For the text-containing cell, return its midpoint in (X, Y) coordinate format. 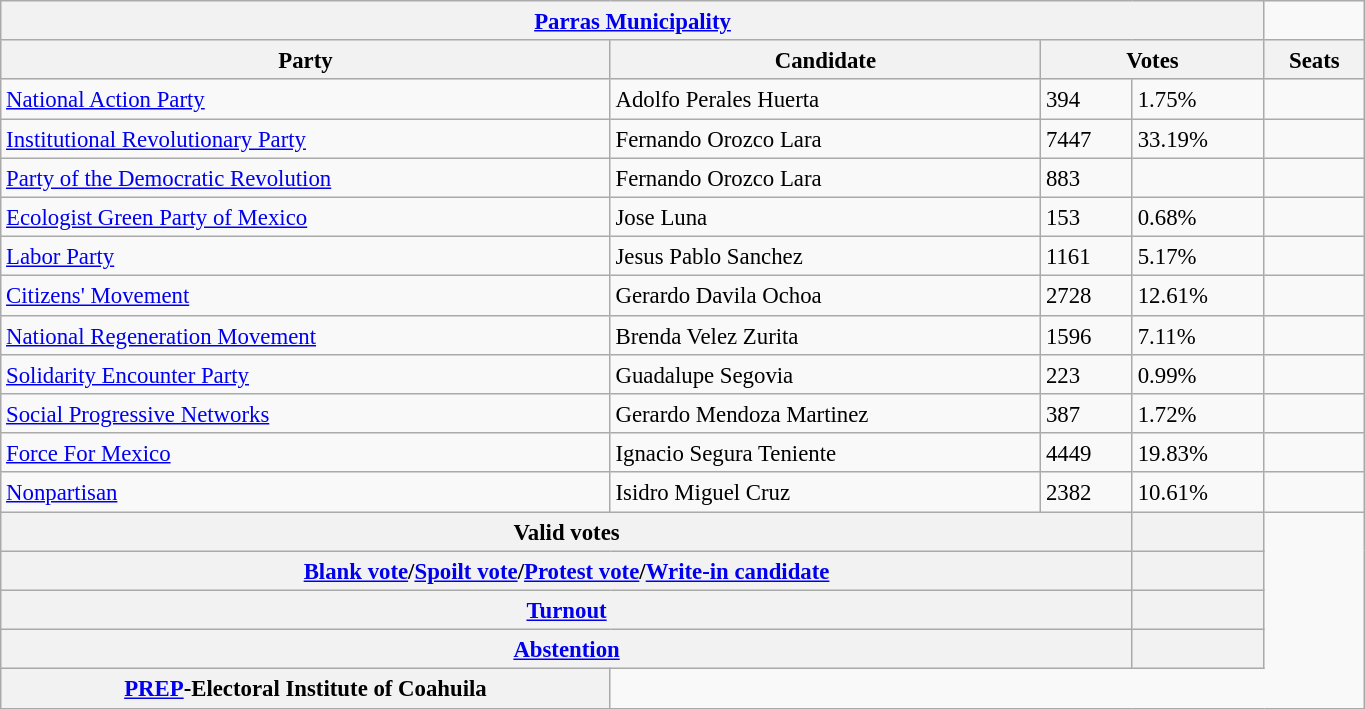
Seats (1314, 60)
PREP-Electoral Institute of Coahuila (306, 688)
19.83% (1198, 452)
Isidro Miguel Cruz (825, 492)
1596 (1087, 334)
2382 (1087, 492)
Labor Party (306, 256)
12.61% (1198, 296)
Nonpartisan (306, 492)
Ecologist Green Party of Mexico (306, 216)
1161 (1087, 256)
Solidarity Encounter Party (306, 374)
Citizens' Movement (306, 296)
223 (1087, 374)
Brenda Velez Zurita (825, 334)
10.61% (1198, 492)
Abstention (567, 650)
5.17% (1198, 256)
National Action Party (306, 100)
883 (1087, 178)
Blank vote/Spoilt vote/Protest vote/Write-in candidate (567, 570)
Gerardo Mendoza Martinez (825, 414)
7447 (1087, 138)
Jesus Pablo Sanchez (825, 256)
Social Progressive Networks (306, 414)
Party (306, 60)
Force For Mexico (306, 452)
394 (1087, 100)
Gerardo Davila Ochoa (825, 296)
387 (1087, 414)
Ignacio Segura Teniente (825, 452)
0.68% (1198, 216)
Votes (1153, 60)
0.99% (1198, 374)
Party of the Democratic Revolution (306, 178)
Institutional Revolutionary Party (306, 138)
National Regeneration Movement (306, 334)
Guadalupe Segovia (825, 374)
Candidate (825, 60)
4449 (1087, 452)
Jose Luna (825, 216)
Parras Municipality (633, 20)
1.72% (1198, 414)
Valid votes (567, 532)
33.19% (1198, 138)
7.11% (1198, 334)
Turnout (567, 610)
1.75% (1198, 100)
Adolfo Perales Huerta (825, 100)
153 (1087, 216)
2728 (1087, 296)
